Determine the [x, y] coordinate at the center of the cell enclosing the given text.  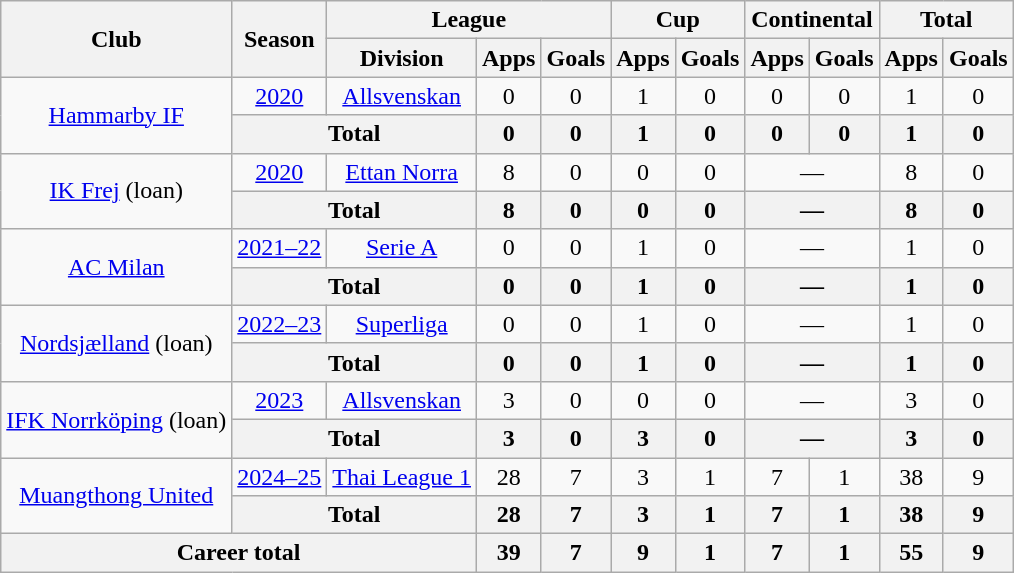
Season [280, 39]
2024–25 [280, 477]
39 [509, 553]
Continental [812, 20]
2022–23 [280, 324]
Career total [239, 553]
Nordsjælland (loan) [116, 343]
IK Frej (loan) [116, 191]
IFK Norrköping (loan) [116, 419]
Hammarby IF [116, 115]
Ettan Norra [402, 172]
55 [911, 553]
Club [116, 39]
Cup [678, 20]
Superliga [402, 324]
AC Milan [116, 267]
Thai League 1 [402, 477]
League [469, 20]
Division [402, 58]
2023 [280, 400]
Serie A [402, 248]
Muangthong United [116, 496]
2021–22 [280, 248]
